Capture the cell that displays the provided text and extract its [X, Y] central coordinate. 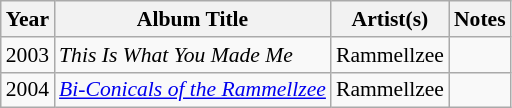
Album Title [192, 19]
Notes [480, 19]
2004 [28, 90]
This Is What You Made Me [192, 55]
Bi-Conicals of the Rammellzee [192, 90]
Artist(s) [390, 19]
Year [28, 19]
2003 [28, 55]
